Search for the cell housing the specified text and yield its (x, y) center coordinate. 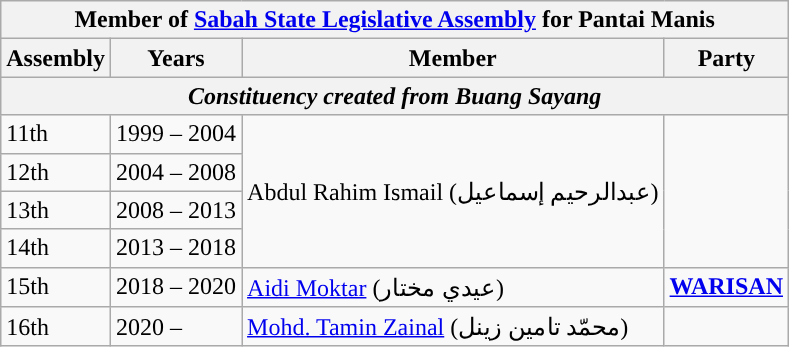
13th (56, 210)
Member (454, 58)
2018 – 2020 (176, 287)
16th (56, 327)
2004 – 2008 (176, 172)
14th (56, 248)
Years (176, 58)
2008 – 2013 (176, 210)
WARISAN (726, 287)
Party (726, 58)
Constituency created from Buang Sayang (395, 96)
12th (56, 172)
Mohd. Tamin Zainal (محمّد تامين زينل) (454, 327)
Assembly (56, 58)
Abdul Rahim Ismail (عبدالرحيم إسماعيل) (454, 191)
Member of Sabah State Legislative Assembly for Pantai Manis (395, 20)
1999 – 2004 (176, 134)
2013 – 2018 (176, 248)
11th (56, 134)
2020 – (176, 327)
15th (56, 287)
Aidi Moktar (عيدي مختار) (454, 287)
